Find where the given text appears and provide that cell's center as [x, y] coordinate. 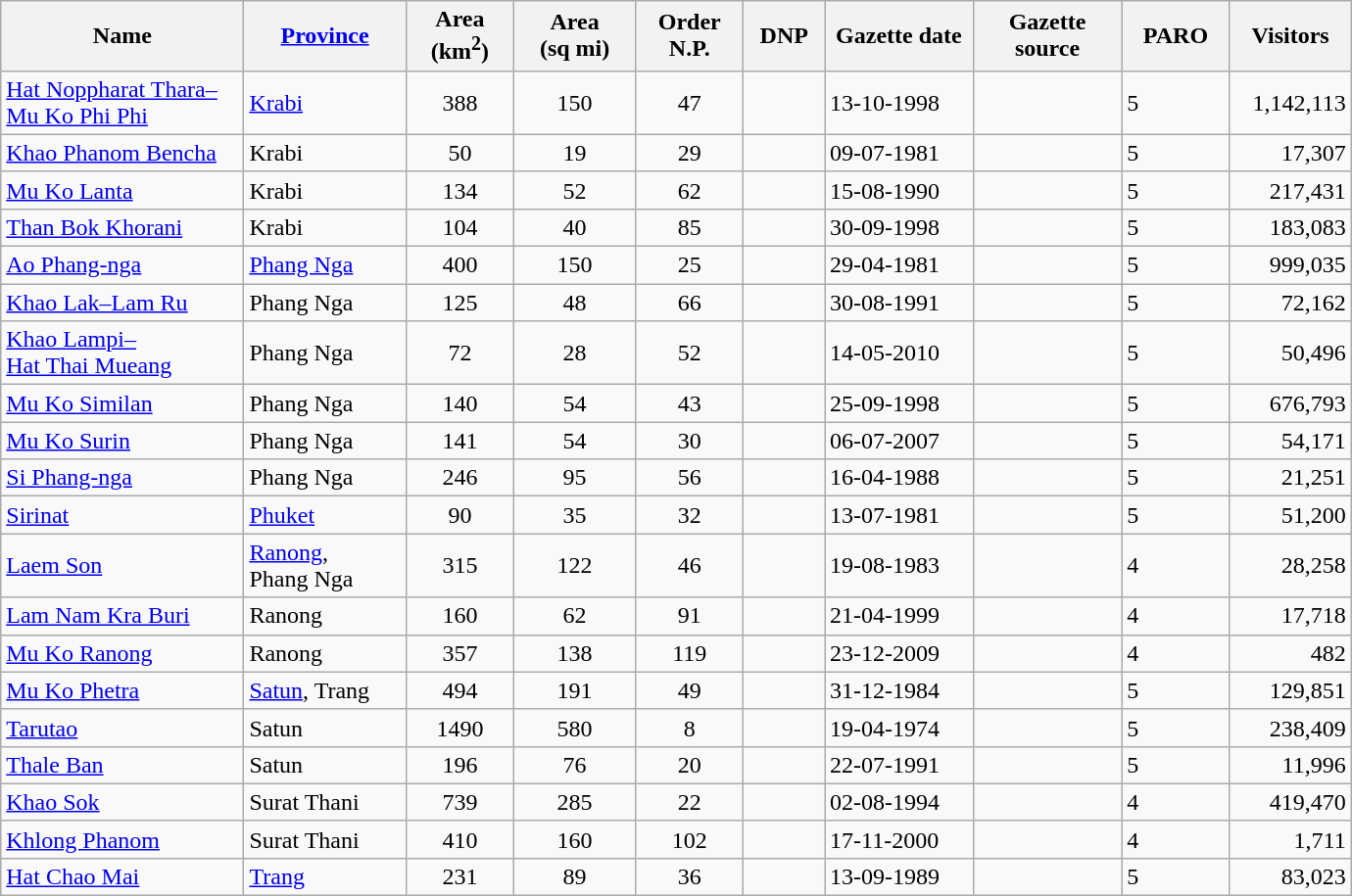
410 [459, 839]
89 [575, 876]
30-08-1991 [899, 303]
76 [575, 765]
357 [459, 653]
Phuket [325, 515]
56 [690, 478]
13-10-1998 [899, 102]
Khao Sok [122, 802]
102 [690, 839]
13-07-1981 [899, 515]
PARO [1176, 36]
196 [459, 765]
388 [459, 102]
19-08-1983 [899, 566]
285 [575, 802]
Thale Ban [122, 765]
09-07-1981 [899, 153]
Hat Noppharat Thara–Mu Ko Phi Phi [122, 102]
400 [459, 265]
Ranong,Phang Nga [325, 566]
29-04-1981 [899, 265]
16-04-1988 [899, 478]
30 [690, 441]
17,307 [1290, 153]
191 [575, 690]
Gazette source [1047, 36]
141 [459, 441]
Area(sq mi) [575, 36]
Area(km2) [459, 36]
Than Bok Khorani [122, 227]
85 [690, 227]
25-09-1998 [899, 403]
02-08-1994 [899, 802]
50 [459, 153]
95 [575, 478]
72,162 [1290, 303]
Name [122, 36]
72 [459, 353]
Order N.P. [690, 36]
Mu Ko Surin [122, 441]
50,496 [1290, 353]
21,251 [1290, 478]
51,200 [1290, 515]
419,470 [1290, 802]
22 [690, 802]
11,996 [1290, 765]
676,793 [1290, 403]
134 [459, 190]
30-09-1998 [899, 227]
32 [690, 515]
17,718 [1290, 616]
35 [575, 515]
25 [690, 265]
43 [690, 403]
104 [459, 227]
Si Phang-nga [122, 478]
8 [690, 728]
246 [459, 478]
22-07-1991 [899, 765]
Mu Ko Ranong [122, 653]
Province [325, 36]
31-12-1984 [899, 690]
140 [459, 403]
29 [690, 153]
482 [1290, 653]
23-12-2009 [899, 653]
1490 [459, 728]
06-07-2007 [899, 441]
999,035 [1290, 265]
Mu Ko Similan [122, 403]
Khao Lampi–Hat Thai Mueang [122, 353]
36 [690, 876]
129,851 [1290, 690]
Laem Son [122, 566]
14-05-2010 [899, 353]
125 [459, 303]
Tarutao [122, 728]
494 [459, 690]
Lam Nam Kra Buri [122, 616]
Hat Chao Mai [122, 876]
Gazette date [899, 36]
Trang [325, 876]
Mu Ko Lanta [122, 190]
217,431 [1290, 190]
Sirinat [122, 515]
17-11-2000 [899, 839]
54,171 [1290, 441]
122 [575, 566]
739 [459, 802]
138 [575, 653]
119 [690, 653]
46 [690, 566]
19 [575, 153]
28,258 [1290, 566]
90 [459, 515]
Satun, Trang [325, 690]
48 [575, 303]
DNP [784, 36]
580 [575, 728]
47 [690, 102]
Khlong Phanom [122, 839]
1,142,113 [1290, 102]
238,409 [1290, 728]
Ao Phang-nga [122, 265]
Khao Lak–Lam Ru [122, 303]
15-08-1990 [899, 190]
66 [690, 303]
49 [690, 690]
Visitors [1290, 36]
40 [575, 227]
Mu Ko Phetra [122, 690]
183,083 [1290, 227]
13-09-1989 [899, 876]
315 [459, 566]
1,711 [1290, 839]
28 [575, 353]
19-04-1974 [899, 728]
231 [459, 876]
91 [690, 616]
Khao Phanom Bencha [122, 153]
83,023 [1290, 876]
20 [690, 765]
21-04-1999 [899, 616]
